Return [x, y] of the center of cell containing provided text 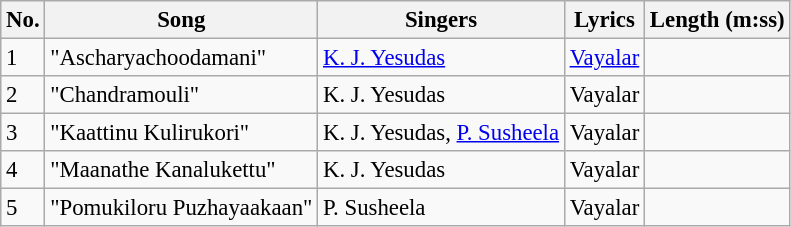
"Chandramouli" [182, 95]
Singers [442, 20]
No. [23, 20]
Song [182, 20]
"Ascharyachoodamani" [182, 58]
4 [23, 170]
1 [23, 58]
P. Susheela [442, 208]
"Maanathe Kanalukettu" [182, 170]
"Kaattinu Kulirukori" [182, 133]
5 [23, 208]
3 [23, 133]
Lyrics [604, 20]
"Pomukiloru Puzhayaakaan" [182, 208]
2 [23, 95]
Length (m:ss) [718, 20]
K. J. Yesudas, P. Susheela [442, 133]
